Identify which cell holds the provided text, then report its (x, y) central coordinate. 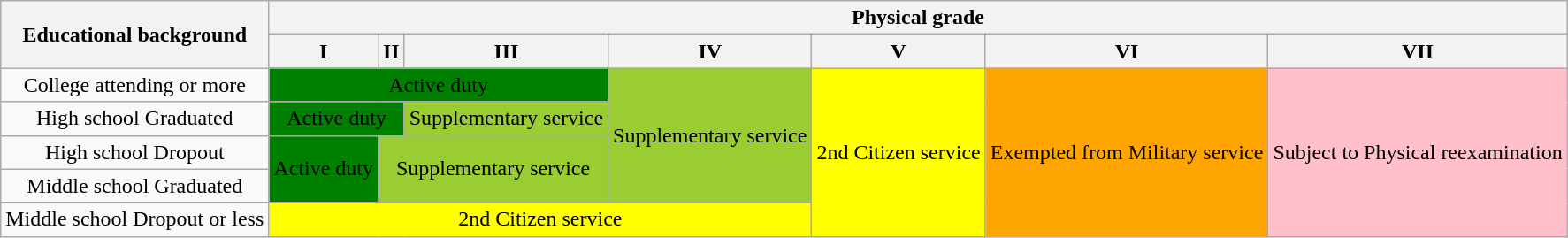
IV (710, 51)
College attending or more (134, 85)
II (392, 51)
III (506, 51)
V (899, 51)
Middle school Dropout or less (134, 219)
Subject to Physical reexamination (1418, 152)
Exempted from Military service (1127, 152)
Middle school Graduated (134, 186)
I (324, 51)
High school Graduated (134, 119)
Physical grade (918, 18)
Educational background (134, 35)
VI (1127, 51)
High school Dropout (134, 152)
VII (1418, 51)
